Scan for the cell matching the given text and deliver its (x, y) coordinate at center. 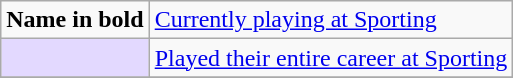
Currently playing at Sporting (331, 20)
Name in bold (75, 20)
Played their entire career at Sporting (331, 58)
